Capture the cell that displays the provided text and extract its [X, Y] central coordinate. 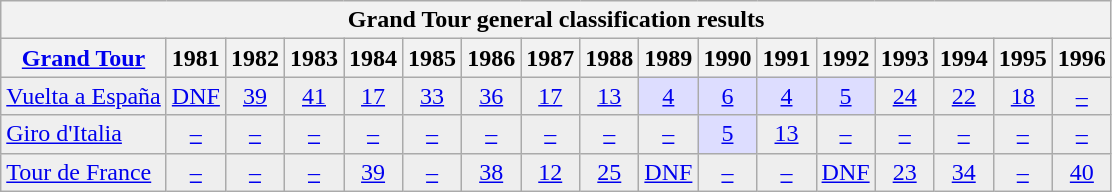
1992 [846, 58]
1986 [492, 58]
1983 [314, 58]
36 [492, 96]
33 [432, 96]
1988 [610, 58]
Giro d'Italia [84, 134]
Vuelta a España [84, 96]
1989 [668, 58]
Grand Tour general classification results [556, 20]
1985 [432, 58]
23 [904, 172]
1991 [786, 58]
1982 [254, 58]
1994 [964, 58]
1984 [374, 58]
41 [314, 96]
34 [964, 172]
25 [610, 172]
1996 [1082, 58]
1990 [728, 58]
24 [904, 96]
12 [550, 172]
1981 [196, 58]
1993 [904, 58]
18 [1022, 96]
Grand Tour [84, 58]
1995 [1022, 58]
6 [728, 96]
40 [1082, 172]
1987 [550, 58]
Tour de France [84, 172]
38 [492, 172]
22 [964, 96]
